Return the (x, y) coordinate for the center point of the cell that contains the specified text.  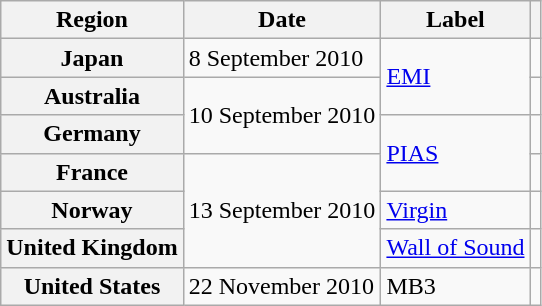
Germany (92, 134)
Virgin (456, 210)
22 November 2010 (282, 286)
Australia (92, 96)
13 September 2010 (282, 210)
Norway (92, 210)
United Kingdom (92, 248)
PIAS (456, 153)
EMI (456, 77)
United States (92, 286)
MB3 (456, 286)
Date (282, 20)
Label (456, 20)
France (92, 172)
Japan (92, 58)
8 September 2010 (282, 58)
10 September 2010 (282, 115)
Wall of Sound (456, 248)
Region (92, 20)
